Capture the cell that displays the provided text and extract its (x, y) central coordinate. 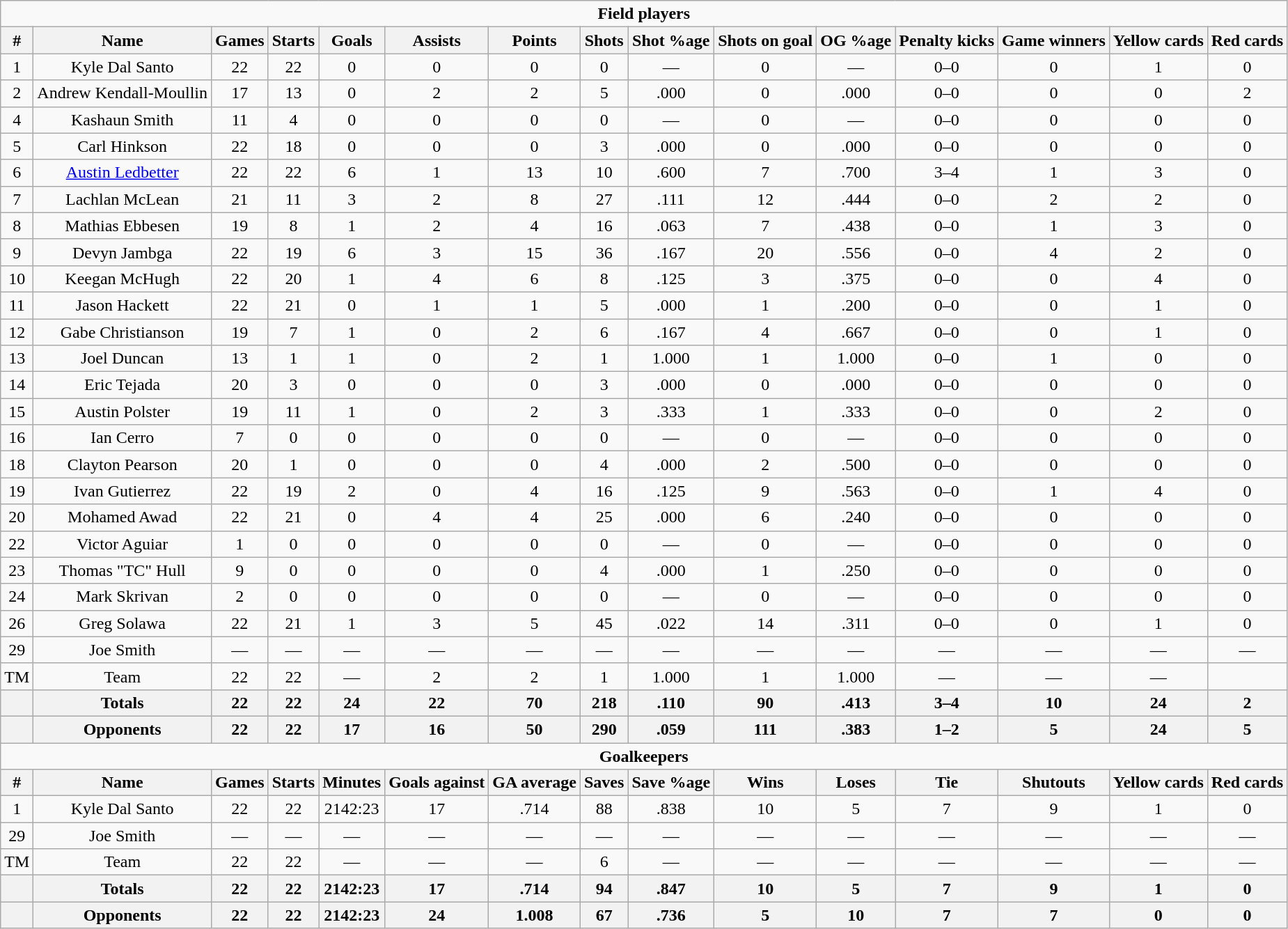
OG %age (856, 40)
Goalkeepers (644, 756)
.736 (671, 915)
26 (17, 623)
1.008 (535, 915)
Victor Aguiar (123, 544)
.444 (856, 199)
.111 (671, 199)
Game winners (1054, 40)
Loses (856, 783)
Minutes (352, 783)
Mark Skrivan (123, 597)
.838 (671, 809)
.847 (671, 889)
.311 (856, 623)
.438 (856, 226)
Carl Hinkson (123, 146)
GA average (535, 783)
50 (535, 729)
Field players (644, 14)
Gabe Christianson (123, 332)
Shots (604, 40)
27 (604, 199)
.413 (856, 703)
Wins (766, 783)
Shot %age (671, 40)
218 (604, 703)
Keegan McHugh (123, 279)
Austin Polster (123, 412)
Kashaun Smith (123, 120)
Shutouts (1054, 783)
.059 (671, 729)
.600 (671, 173)
Joel Duncan (123, 359)
.375 (856, 279)
.063 (671, 226)
Goals (352, 40)
88 (604, 809)
45 (604, 623)
Saves (604, 783)
.200 (856, 305)
Ian Cerro (123, 438)
36 (604, 252)
.667 (856, 332)
Devyn Jambga (123, 252)
Tie (947, 783)
.556 (856, 252)
290 (604, 729)
Eric Tejada (123, 385)
Clayton Pearson (123, 464)
Greg Solawa (123, 623)
111 (766, 729)
Austin Ledbetter (123, 173)
Save %age (671, 783)
1–2 (947, 729)
Shots on goal (766, 40)
Andrew Kendall-Moullin (123, 93)
23 (17, 570)
Goals against (437, 783)
.022 (671, 623)
Assists (437, 40)
Points (535, 40)
.563 (856, 491)
70 (535, 703)
90 (766, 703)
Jason Hackett (123, 305)
.240 (856, 517)
.500 (856, 464)
.383 (856, 729)
Mohamed Awad (123, 517)
25 (604, 517)
.110 (671, 703)
Ivan Gutierrez (123, 491)
Penalty kicks (947, 40)
94 (604, 889)
.250 (856, 570)
67 (604, 915)
.700 (856, 173)
Lachlan McLean (123, 199)
Mathias Ebbesen (123, 226)
Thomas "TC" Hull (123, 570)
